From the cell containing the given text, extract its center point as (X, Y) coordinate. 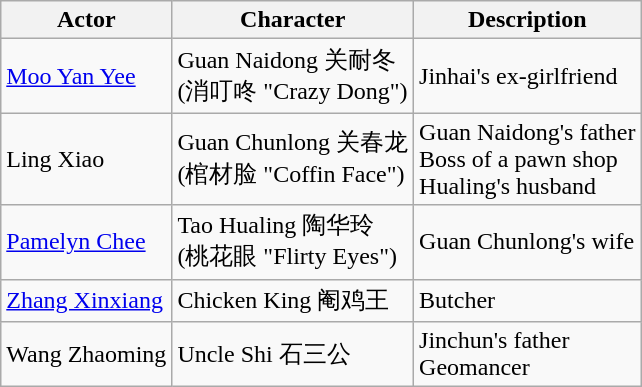
Jinhai's ex-girlfriend (528, 76)
Character (293, 20)
Chicken King 阉鸡王 (293, 300)
Zhang Xinxiang (86, 300)
Butcher (528, 300)
Jinchun's fatherGeomancer (528, 354)
Tao Hualing 陶华玲(桃花眼 "Flirty Eyes") (293, 242)
Moo Yan Yee (86, 76)
Guan Chunlong 关春龙(棺材脸 "Coffin Face") (293, 159)
Pamelyn Chee (86, 242)
Wang Zhaoming (86, 354)
Uncle Shi 石三公 (293, 354)
Guan Naidong 关耐冬 (消叮咚 "Crazy Dong") (293, 76)
Actor (86, 20)
Guan Chunlong's wife (528, 242)
Guan Naidong's fatherBoss of a pawn shopHualing's husband (528, 159)
Description (528, 20)
Ling Xiao (86, 159)
